Scan for the cell matching the given text and deliver its [x, y] coordinate at center. 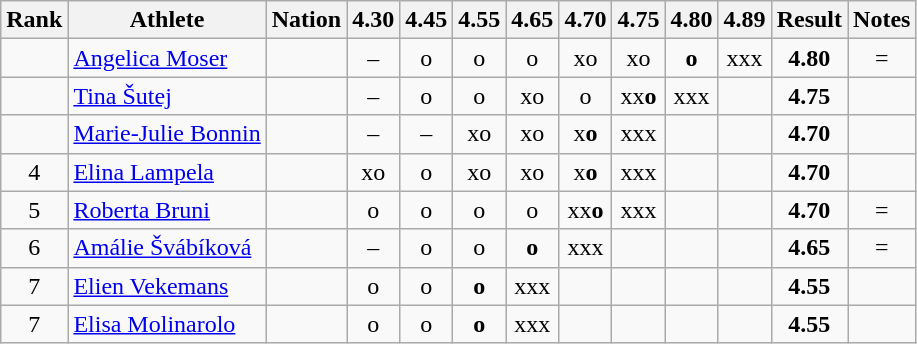
Angelica Moser [167, 58]
6 [34, 248]
Athlete [167, 20]
Elina Lampela [167, 172]
4.30 [374, 20]
Tina Šutej [167, 96]
4.45 [426, 20]
5 [34, 210]
Nation [306, 20]
4.89 [744, 20]
Marie-Julie Bonnin [167, 134]
Notes [882, 20]
4 [34, 172]
Elien Vekemans [167, 286]
Result [809, 20]
Amálie Švábíková [167, 248]
Rank [34, 20]
Roberta Bruni [167, 210]
Elisa Molinarolo [167, 324]
